Find where the given text appears and provide that cell's center as [x, y] coordinate. 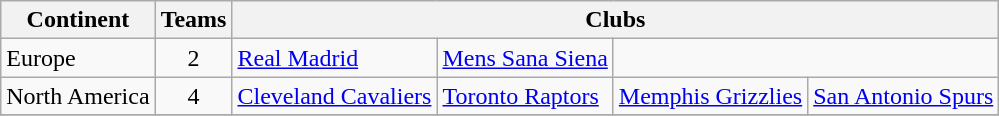
Toronto Raptors [525, 96]
North America [78, 96]
2 [194, 58]
Continent [78, 20]
Real Madrid [334, 58]
4 [194, 96]
Teams [194, 20]
Europe [78, 58]
Clubs [616, 20]
Memphis Grizzlies [710, 96]
Mens Sana Siena [525, 58]
Cleveland Cavaliers [334, 96]
San Antonio Spurs [904, 96]
